Output the [x, y] coordinate of the center of the cell containing the given text.  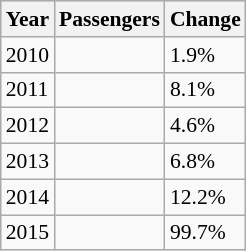
2011 [28, 90]
2013 [28, 162]
2014 [28, 197]
Year [28, 19]
99.7% [206, 233]
2015 [28, 233]
2010 [28, 55]
6.8% [206, 162]
4.6% [206, 126]
Change [206, 19]
Passengers [110, 19]
8.1% [206, 90]
1.9% [206, 55]
2012 [28, 126]
12.2% [206, 197]
